Search for the cell housing the specified text and yield its [X, Y] center coordinate. 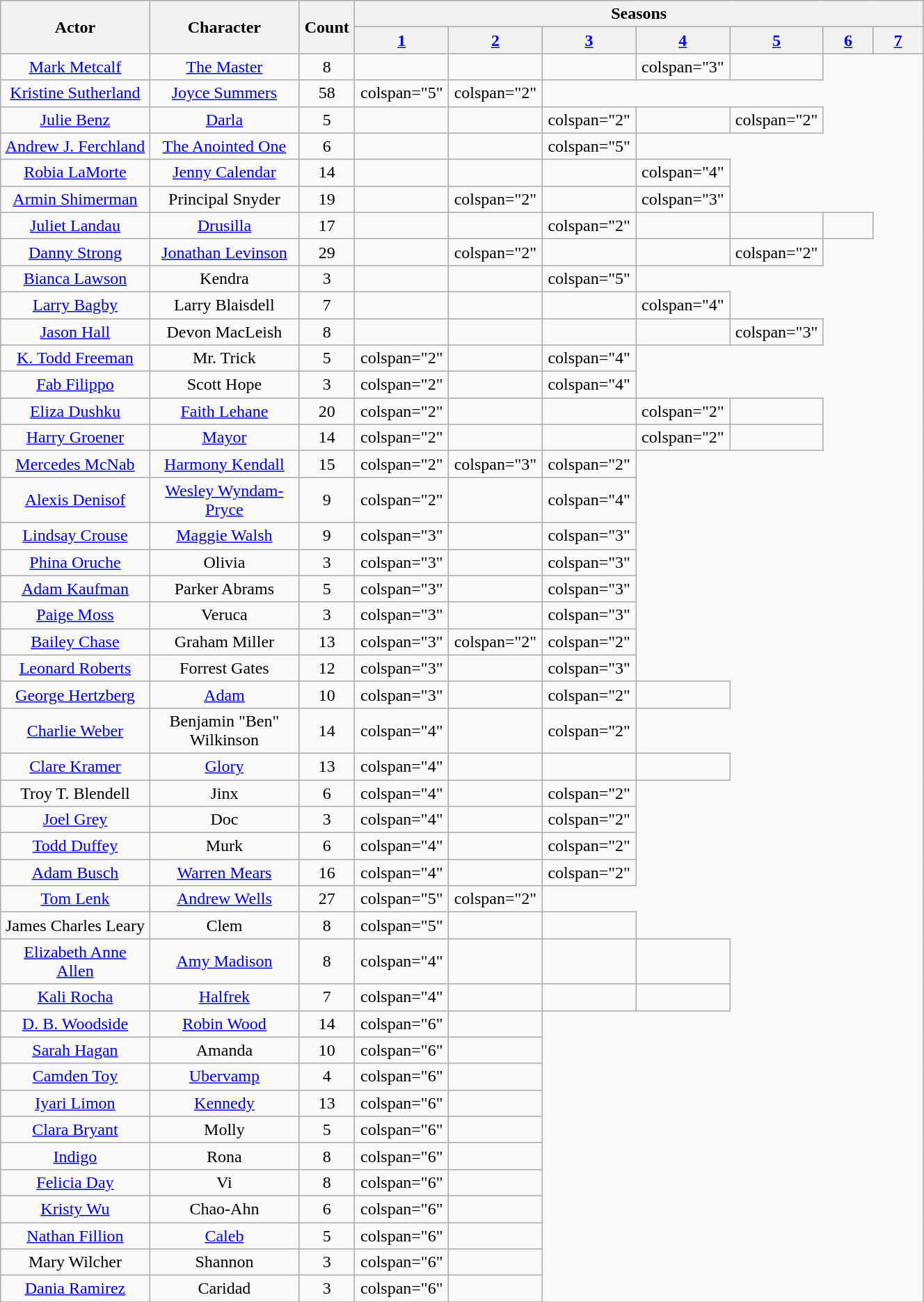
George Hertzberg [75, 694]
Olivia [224, 562]
Maggie Walsh [224, 536]
Forrest Gates [224, 668]
Vi [224, 1182]
Warren Mears [224, 873]
Adam Kaufman [75, 589]
Jinx [224, 793]
Parker Abrams [224, 589]
Paige Moss [75, 615]
K. Todd Freeman [75, 358]
Benjamin "Ben" Wilkinson [224, 731]
Troy T. Blendell [75, 793]
Robin Wood [224, 1024]
Halfrek [224, 997]
Larry Bagby [75, 305]
Jason Hall [75, 332]
Mercedes McNab [75, 464]
Caleb [224, 1235]
Rona [224, 1156]
Adam [224, 694]
Bailey Chase [75, 642]
Jenny Calendar [224, 173]
Faith Lehane [224, 411]
Mark Metcalf [75, 67]
Graham Miller [224, 642]
Seasons [639, 14]
Andrew Wells [224, 899]
17 [327, 225]
Eliza Dushku [75, 411]
Julie Benz [75, 120]
Kali Rocha [75, 997]
Robia LaMorte [75, 173]
Clem [224, 926]
Clare Kramer [75, 766]
Charlie Weber [75, 731]
Nathan Fillion [75, 1235]
Danny Strong [75, 252]
Doc [224, 820]
16 [327, 873]
Iyari Limon [75, 1103]
Bianca Lawson [75, 278]
19 [327, 199]
Caridad [224, 1289]
15 [327, 464]
Joyce Summers [224, 93]
Glory [224, 766]
Kendra [224, 278]
Darla [224, 120]
Leonard Roberts [75, 668]
Indigo [75, 1156]
Lindsay Crouse [75, 536]
Molly [224, 1129]
D. B. Woodside [75, 1024]
Harry Groener [75, 438]
Alexis Denisof [75, 500]
Amanda [224, 1050]
Joel Grey [75, 820]
20 [327, 411]
Shannon [224, 1262]
Armin Shimerman [75, 199]
Wesley Wyndam-Pryce [224, 500]
12 [327, 668]
Juliet Landau [75, 225]
Scott Hope [224, 385]
2 [495, 40]
1 [402, 40]
Larry Blaisdell [224, 305]
Todd Duffey [75, 846]
Actor [75, 27]
Jonathan Levinson [224, 252]
Principal Snyder [224, 199]
58 [327, 93]
Adam Busch [75, 873]
Count [327, 27]
Character [224, 27]
Kristine Sutherland [75, 93]
Kristy Wu [75, 1209]
Andrew J. Ferchland [75, 146]
The Anointed One [224, 146]
James Charles Leary [75, 926]
Sarah Hagan [75, 1050]
Chao-Ahn [224, 1209]
Drusilla [224, 225]
Mary Wilcher [75, 1262]
Fab Filippo [75, 385]
29 [327, 252]
Ubervamp [224, 1077]
Harmony Kendall [224, 464]
Kennedy [224, 1103]
Veruca [224, 615]
Elizabeth Anne Allen [75, 962]
27 [327, 899]
Clara Bryant [75, 1129]
Phina Oruche [75, 562]
Dania Ramirez [75, 1289]
Amy Madison [224, 962]
Mayor [224, 438]
Devon MacLeish [224, 332]
Mr. Trick [224, 358]
Murk [224, 846]
Felicia Day [75, 1182]
Camden Toy [75, 1077]
The Master [224, 67]
Tom Lenk [75, 899]
